Locate the cell with the specified text and output its [X, Y] center coordinate. 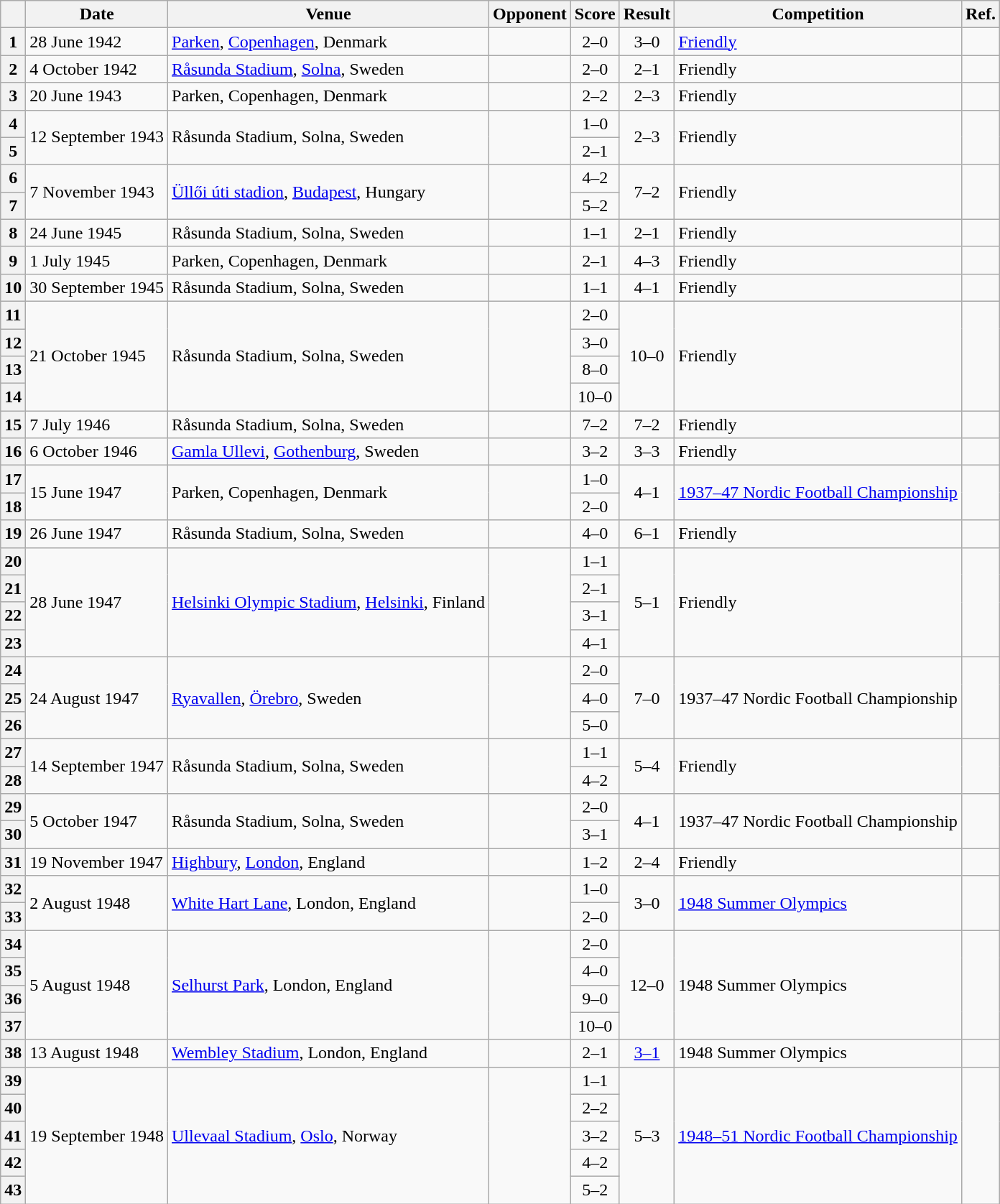
Highbury, London, England [329, 862]
26 [13, 725]
19 September 1948 [97, 1135]
Ryavallen, Örebro, Sweden [329, 698]
Ref. [980, 14]
23 [13, 643]
3 [13, 96]
16 [13, 452]
Competition [818, 14]
5–0 [595, 725]
13 [13, 370]
5 October 1947 [97, 821]
29 [13, 807]
Selhurst Park, London, England [329, 985]
19 [13, 534]
Opponent [530, 14]
12–0 [647, 985]
15 June 1947 [97, 493]
Üllői úti stadion, Budapest, Hungary [329, 192]
20 [13, 561]
12 September 1943 [97, 137]
35 [13, 971]
28 June 1942 [97, 42]
18 [13, 506]
Wembley Stadium, London, England [329, 1053]
1 [13, 42]
1948–51 Nordic Football Championship [818, 1135]
22 [13, 616]
24 August 1947 [97, 698]
15 [13, 425]
7 July 1946 [97, 425]
36 [13, 999]
33 [13, 917]
13 August 1948 [97, 1053]
4 October 1942 [97, 69]
10 [13, 287]
24 June 1945 [97, 233]
Result [647, 14]
6 October 1946 [97, 452]
31 [13, 862]
14 [13, 397]
30 [13, 835]
5–1 [647, 602]
Score [595, 14]
11 [13, 315]
8–0 [595, 370]
2 [13, 69]
2–4 [647, 862]
27 [13, 752]
38 [13, 1053]
Ullevaal Stadium, Oslo, Norway [329, 1135]
37 [13, 1026]
2 August 1948 [97, 903]
Date [97, 14]
1 July 1945 [97, 260]
39 [13, 1080]
14 September 1947 [97, 766]
7 [13, 205]
12 [13, 343]
42 [13, 1162]
Gamla Ullevi, Gothenburg, Sweden [329, 452]
5–4 [647, 766]
41 [13, 1135]
Helsinki Olympic Stadium, Helsinki, Finland [329, 602]
9 [13, 260]
Venue [329, 14]
34 [13, 944]
21 [13, 588]
28 June 1947 [97, 602]
6 [13, 178]
43 [13, 1190]
8 [13, 233]
25 [13, 698]
White Hart Lane, London, England [329, 903]
1–2 [595, 862]
28 [13, 779]
4–3 [647, 260]
21 October 1945 [97, 356]
5 [13, 151]
7–0 [647, 698]
7 November 1943 [97, 192]
30 September 1945 [97, 287]
5–3 [647, 1135]
3–3 [647, 452]
9–0 [595, 999]
17 [13, 479]
5 August 1948 [97, 985]
4 [13, 124]
40 [13, 1108]
26 June 1947 [97, 534]
32 [13, 889]
6–1 [647, 534]
24 [13, 670]
19 November 1947 [97, 862]
20 June 1943 [97, 96]
